Identify which cell holds the provided text, then report its (X, Y) central coordinate. 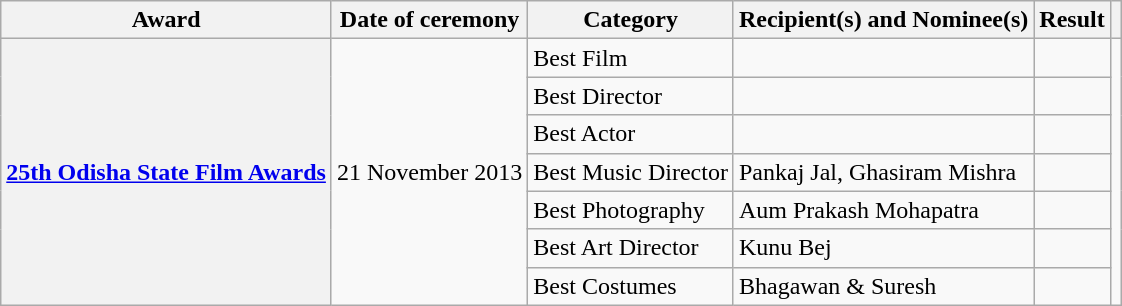
Result (1072, 20)
Best Film (631, 58)
Award (166, 20)
21 November 2013 (429, 172)
Best Director (631, 96)
Kunu Bej (883, 248)
Pankaj Jal, Ghasiram Mishra (883, 172)
Date of ceremony (429, 20)
Best Actor (631, 134)
Recipient(s) and Nominee(s) (883, 20)
Aum Prakash Mohapatra (883, 210)
Best Art Director (631, 248)
Best Photography (631, 210)
Category (631, 20)
25th Odisha State Film Awards (166, 172)
Best Music Director (631, 172)
Best Costumes (631, 286)
Bhagawan & Suresh (883, 286)
